Detect which cell encompasses the target text, then output its [X, Y] center coordinate. 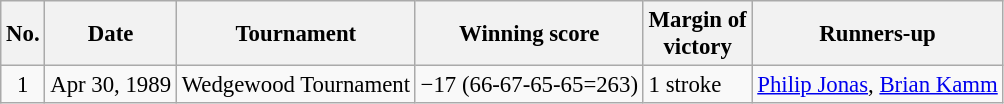
Tournament [296, 34]
−17 (66-67-65-65=263) [529, 85]
Philip Jonas, Brian Kamm [878, 85]
Apr 30, 1989 [110, 85]
1 stroke [698, 85]
Runners-up [878, 34]
Margin ofvictory [698, 34]
Date [110, 34]
No. [23, 34]
Wedgewood Tournament [296, 85]
1 [23, 85]
Winning score [529, 34]
